Output the (x, y) coordinate of the center of the cell containing the given text.  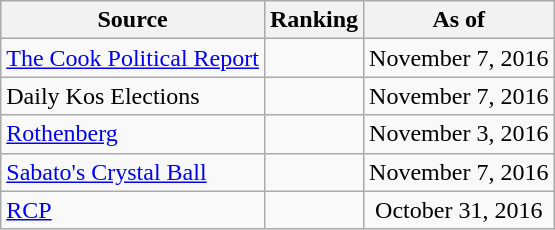
Sabato's Crystal Ball (133, 172)
Source (133, 20)
Daily Kos Elections (133, 96)
Ranking (314, 20)
November 3, 2016 (459, 134)
October 31, 2016 (459, 210)
The Cook Political Report (133, 58)
RCP (133, 210)
Rothenberg (133, 134)
As of (459, 20)
